Locate the cell with the specified text and output its [X, Y] center coordinate. 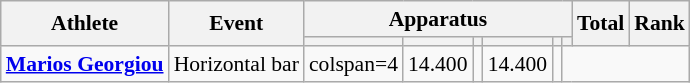
Apparatus [438, 19]
Total [600, 24]
Athlete [85, 24]
Rank [660, 24]
Marios Georgiou [85, 64]
Horizontal bar [236, 64]
Event [236, 24]
colspan=4 [354, 64]
